Output the (x, y) coordinate of the center of the cell containing the given text.  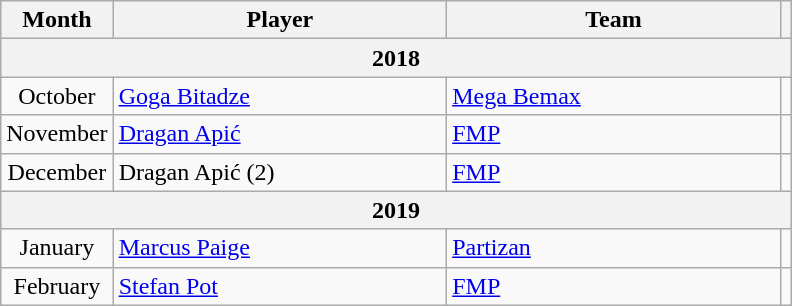
2018 (396, 58)
Goga Bitadze (280, 96)
January (57, 248)
Player (280, 20)
2019 (396, 210)
Team (614, 20)
November (57, 134)
Stefan Pot (280, 286)
Dragan Apić (280, 134)
Dragan Apić (2) (280, 172)
Partizan (614, 248)
December (57, 172)
Marcus Paige (280, 248)
Mega Bemax (614, 96)
February (57, 286)
October (57, 96)
Month (57, 20)
